Return [x, y] of the center of cell containing provided text 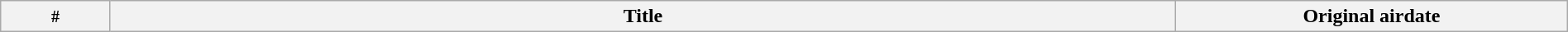
Title [643, 16]
Original airdate [1372, 16]
# [56, 16]
